Capture the cell that displays the provided text and extract its [x, y] central coordinate. 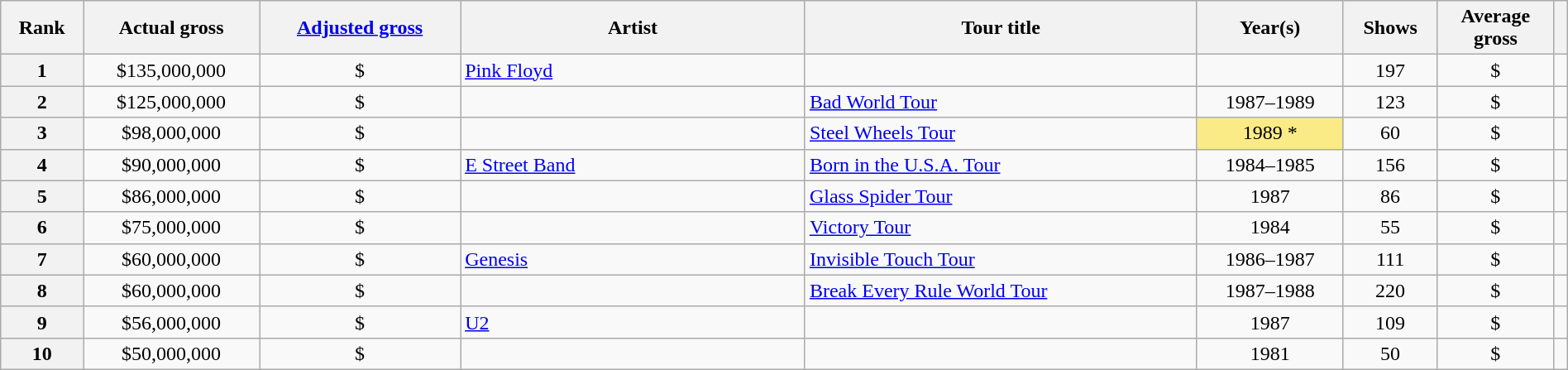
3 [42, 133]
1984–1985 [1270, 165]
156 [1390, 165]
4 [42, 165]
Glass Spider Tour [1001, 196]
Rank [42, 28]
Adjusted gross [361, 28]
Break Every Rule World Tour [1001, 291]
Actual gross [172, 28]
$86,000,000 [172, 196]
7 [42, 259]
Genesis [633, 259]
109 [1390, 322]
Artist [633, 28]
60 [1390, 133]
1987–1989 [1270, 102]
197 [1390, 70]
Tour title [1001, 28]
Born in the U.S.A. Tour [1001, 165]
8 [42, 291]
Averagegross [1495, 28]
Pink Floyd [633, 70]
1 [42, 70]
86 [1390, 196]
Year(s) [1270, 28]
Bad World Tour [1001, 102]
9 [42, 322]
$98,000,000 [172, 133]
$90,000,000 [172, 165]
$125,000,000 [172, 102]
1987–1988 [1270, 291]
U2 [633, 322]
Invisible Touch Tour [1001, 259]
2 [42, 102]
1989 * [1270, 133]
6 [42, 228]
111 [1390, 259]
1986–1987 [1270, 259]
55 [1390, 228]
Steel Wheels Tour [1001, 133]
$56,000,000 [172, 322]
1981 [1270, 353]
Victory Tour [1001, 228]
$50,000,000 [172, 353]
5 [42, 196]
$135,000,000 [172, 70]
50 [1390, 353]
E Street Band [633, 165]
123 [1390, 102]
Shows [1390, 28]
10 [42, 353]
220 [1390, 291]
$75,000,000 [172, 228]
1984 [1270, 228]
